Identify which cell holds the provided text, then report its [x, y] central coordinate. 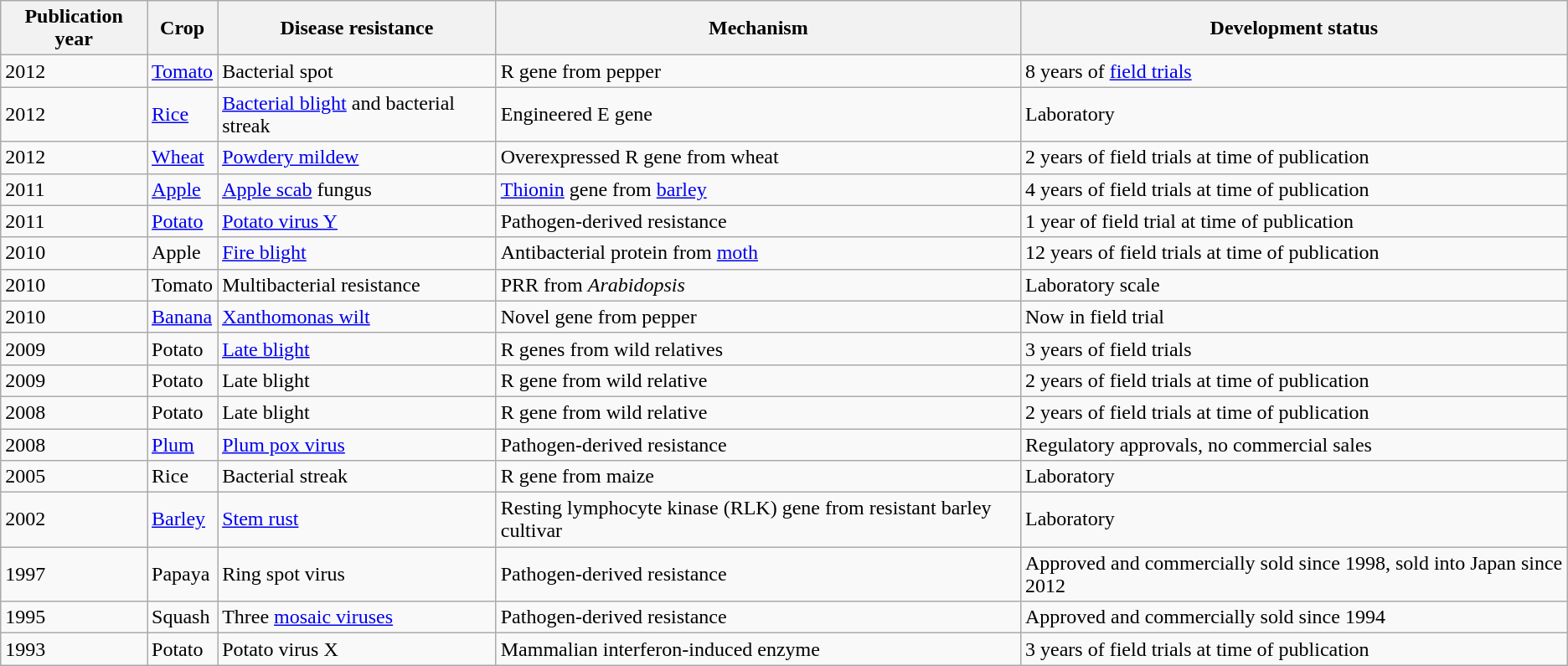
Mechanism [758, 28]
Overexpressed R gene from wheat [758, 157]
Barley [183, 519]
R genes from wild relatives [758, 348]
3 years of field trials at time of publication [1293, 649]
Xanthomonas wilt [357, 317]
1993 [74, 649]
1995 [74, 617]
Bacterial streak [357, 477]
Laboratory scale [1293, 285]
Engineered E gene [758, 114]
Now in field trial [1293, 317]
Thionin gene from barley [758, 189]
1 year of field trial at time of publication [1293, 221]
Potato virus Y [357, 221]
Banana [183, 317]
Ring spot virus [357, 575]
8 years of field trials [1293, 71]
Regulatory approvals, no commercial sales [1293, 445]
Development status [1293, 28]
Approved and commercially sold since 1998, sold into Japan since 2012 [1293, 575]
Bacterial spot [357, 71]
Papaya [183, 575]
Plum pox virus [357, 445]
4 years of field trials at time of publication [1293, 189]
Crop [183, 28]
Potato virus X [357, 649]
Approved and commercially sold since 1994 [1293, 617]
1997 [74, 575]
Stem rust [357, 519]
Multibacterial resistance [357, 285]
Three mosaic viruses [357, 617]
Novel gene from pepper [758, 317]
2002 [74, 519]
Disease resistance [357, 28]
Mammalian interferon-induced enzyme [758, 649]
R gene from pepper [758, 71]
Plum [183, 445]
Antibacterial protein from moth [758, 253]
2005 [74, 477]
Bacterial blight and bacterial streak [357, 114]
R gene from maize [758, 477]
12 years of field trials at time of publication [1293, 253]
Fire blight [357, 253]
Apple scab fungus [357, 189]
Squash [183, 617]
PRR from Arabidopsis [758, 285]
Publication year [74, 28]
Resting lymphocyte kinase (RLK) gene from resistant barley cultivar [758, 519]
3 years of field trials [1293, 348]
Wheat [183, 157]
Powdery mildew [357, 157]
